Return (X, Y) of the center of cell containing provided text 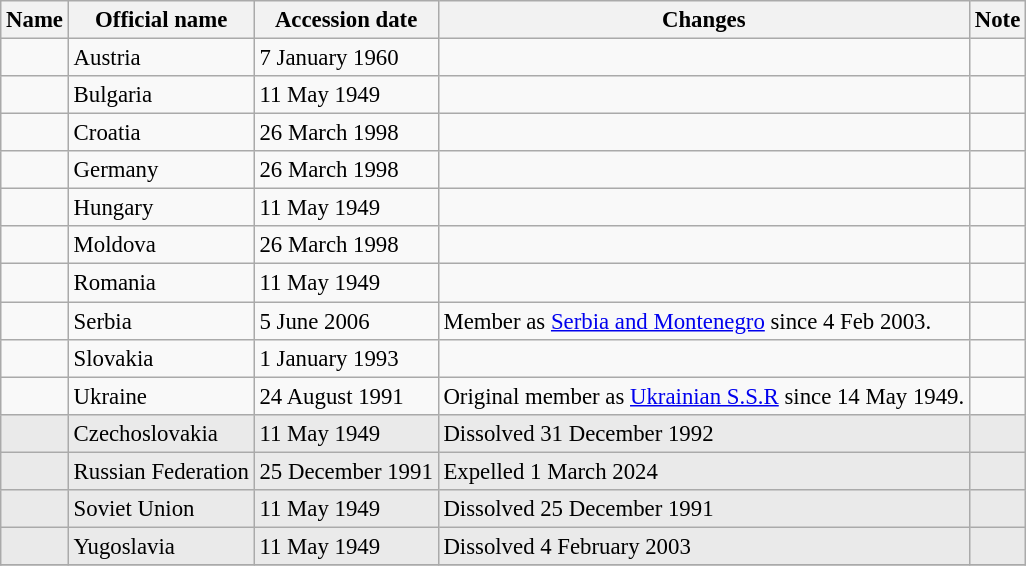
Austria (161, 58)
Soviet Union (161, 509)
Name (35, 20)
Romania (161, 283)
Germany (161, 170)
Croatia (161, 133)
Accession date (346, 20)
Russian Federation (161, 471)
1 January 1993 (346, 358)
Slovakia (161, 358)
25 December 1991 (346, 471)
Serbia (161, 321)
Note (997, 20)
Member as Serbia and Montenegro since 4 Feb 2003. (704, 321)
Expelled 1 March 2024 (704, 471)
24 August 1991 (346, 396)
Yugoslavia (161, 546)
5 June 2006 (346, 321)
7 January 1960 (346, 58)
Czechoslovakia (161, 433)
Ukraine (161, 396)
Changes (704, 20)
Dissolved 25 December 1991 (704, 509)
Dissolved 31 December 1992 (704, 433)
Official name (161, 20)
Moldova (161, 245)
Original member as Ukrainian S.S.R since 14 May 1949. (704, 396)
Dissolved 4 February 2003 (704, 546)
Bulgaria (161, 95)
Hungary (161, 208)
